Return the (x, y) coordinate for the center point of the cell that contains the specified text.  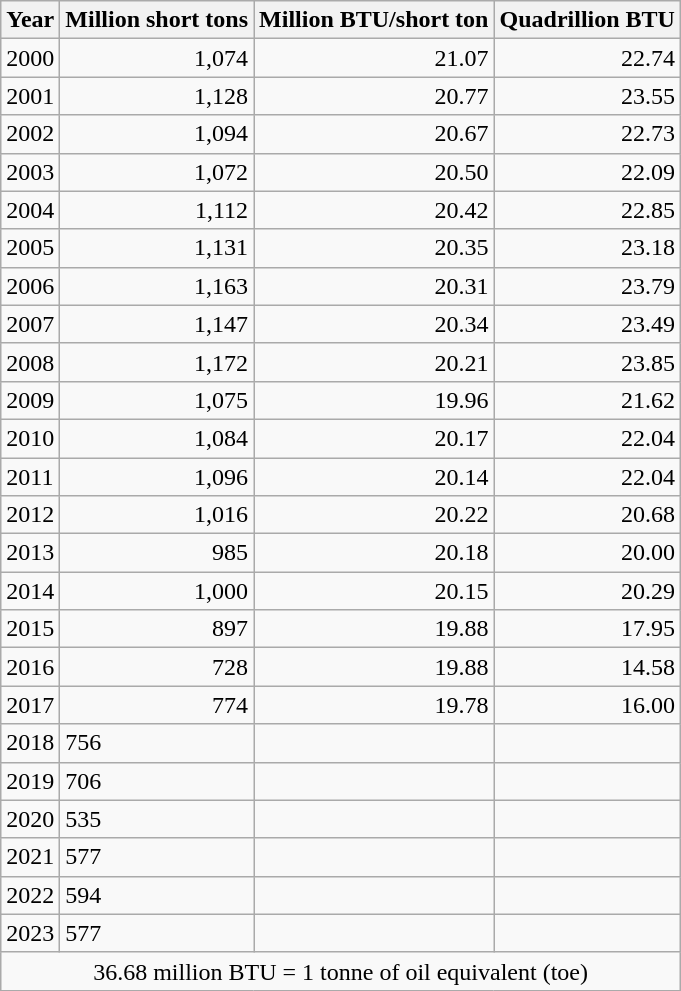
1,072 (157, 172)
23.49 (587, 324)
Million short tons (157, 20)
20.18 (374, 553)
2008 (30, 362)
1,096 (157, 477)
20.34 (374, 324)
17.95 (587, 629)
22.09 (587, 172)
2002 (30, 134)
20.15 (374, 591)
Million BTU/short ton (374, 20)
23.55 (587, 96)
1,000 (157, 591)
1,094 (157, 134)
20.42 (374, 210)
2019 (30, 781)
20.67 (374, 134)
2007 (30, 324)
2004 (30, 210)
20.68 (587, 515)
2000 (30, 58)
2021 (30, 857)
23.85 (587, 362)
2016 (30, 667)
20.17 (374, 438)
20.31 (374, 286)
2020 (30, 819)
2017 (30, 705)
2014 (30, 591)
20.35 (374, 248)
2011 (30, 477)
Year (30, 20)
22.73 (587, 134)
1,074 (157, 58)
2023 (30, 933)
985 (157, 553)
1,084 (157, 438)
535 (157, 819)
21.07 (374, 58)
2018 (30, 743)
1,131 (157, 248)
23.79 (587, 286)
2013 (30, 553)
2003 (30, 172)
20.29 (587, 591)
1,147 (157, 324)
2012 (30, 515)
36.68 million BTU = 1 tonne of oil equivalent (toe) (341, 971)
19.78 (374, 705)
2009 (30, 400)
2015 (30, 629)
22.85 (587, 210)
1,016 (157, 515)
1,128 (157, 96)
728 (157, 667)
20.00 (587, 553)
1,112 (157, 210)
774 (157, 705)
19.96 (374, 400)
2001 (30, 96)
16.00 (587, 705)
23.18 (587, 248)
22.74 (587, 58)
756 (157, 743)
706 (157, 781)
20.22 (374, 515)
1,163 (157, 286)
14.58 (587, 667)
Quadrillion BTU (587, 20)
897 (157, 629)
2022 (30, 895)
2010 (30, 438)
1,075 (157, 400)
20.14 (374, 477)
594 (157, 895)
20.77 (374, 96)
1,172 (157, 362)
20.50 (374, 172)
21.62 (587, 400)
2005 (30, 248)
20.21 (374, 362)
2006 (30, 286)
